Detect which cell encompasses the target text, then output its [x, y] center coordinate. 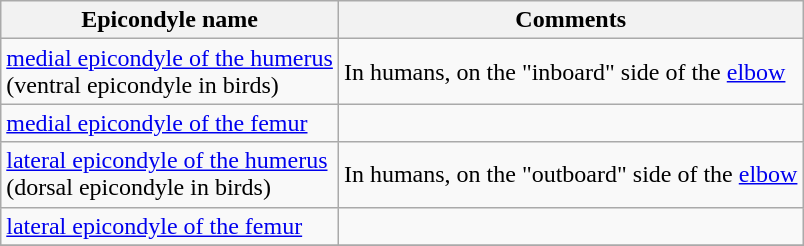
lateral epicondyle of the humerus (dorsal epicondyle in birds) [170, 174]
medial epicondyle of the humerus (ventral epicondyle in birds) [170, 72]
lateral epicondyle of the femur [170, 226]
Epicondyle name [170, 20]
medial epicondyle of the femur [170, 123]
In humans, on the "outboard" side of the elbow [570, 174]
In humans, on the "inboard" side of the elbow [570, 72]
Comments [570, 20]
